Pinpoint the cell where the given text exists, returning its (X, Y) midpoint coordinate. 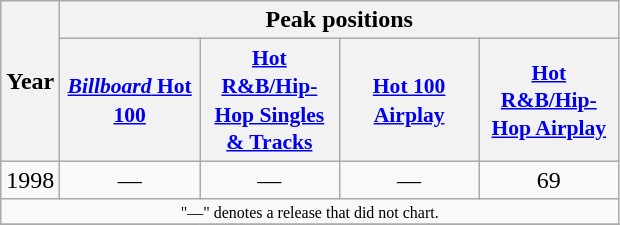
Hot 100 Airplay (409, 100)
Billboard Hot 100 (130, 100)
1998 (30, 180)
Hot R&B/Hip-Hop Airplay (549, 100)
Peak positions (340, 20)
69 (549, 180)
"—" denotes a release that did not chart. (310, 211)
Hot R&B/Hip-Hop Singles & Tracks (270, 100)
Year (30, 81)
